Extract the [X, Y] coordinate from the center of the cell holding the provided text.  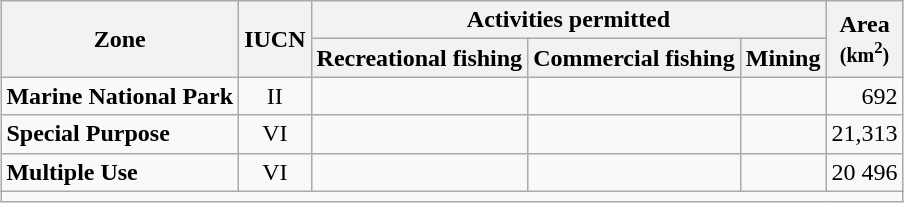
Recreational fishing [420, 58]
Area(km2) [864, 39]
Mining [783, 58]
Marine National Park [120, 96]
692 [864, 96]
Multiple Use [120, 172]
IUCN [275, 39]
21,313 [864, 134]
Commercial fishing [634, 58]
Activities permitted [568, 20]
Special Purpose [120, 134]
Zone [120, 39]
20 496 [864, 172]
II [275, 96]
